Return [X, Y] of the center of cell containing provided text 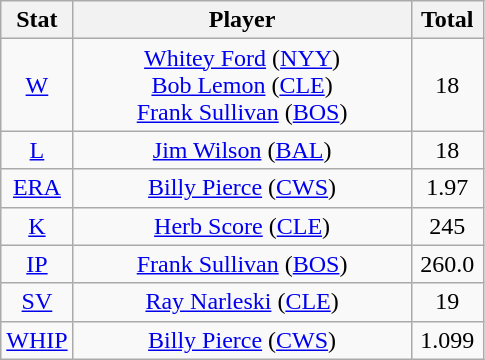
K [37, 226]
W [37, 85]
Ray Narleski (CLE) [242, 302]
SV [37, 302]
245 [447, 226]
Total [447, 20]
1.97 [447, 188]
19 [447, 302]
Herb Score (CLE) [242, 226]
Stat [37, 20]
260.0 [447, 264]
WHIP [37, 340]
IP [37, 264]
Whitey Ford (NYY)Bob Lemon (CLE)Frank Sullivan (BOS) [242, 85]
L [37, 150]
1.099 [447, 340]
ERA [37, 188]
Frank Sullivan (BOS) [242, 264]
Jim Wilson (BAL) [242, 150]
Player [242, 20]
